Scan for the cell matching the given text and deliver its (X, Y) coordinate at center. 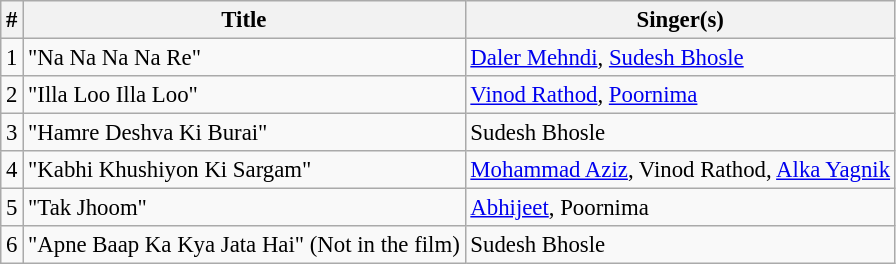
Singer(s) (680, 20)
Abhijeet, Poornima (680, 208)
Title (244, 20)
# (12, 20)
4 (12, 170)
"Hamre Deshva Ki Burai" (244, 133)
"Tak Jhoom" (244, 208)
Mohammad Aziz, Vinod Rathod, Alka Yagnik (680, 170)
3 (12, 133)
"Apne Baap Ka Kya Jata Hai" (Not in the film) (244, 245)
Vinod Rathod, Poornima (680, 95)
Daler Mehndi, Sudesh Bhosle (680, 58)
2 (12, 95)
6 (12, 245)
5 (12, 208)
1 (12, 58)
"Illa Loo Illa Loo" (244, 95)
"Kabhi Khushiyon Ki Sargam" (244, 170)
"Na Na Na Na Re" (244, 58)
